Detect which cell encompasses the target text, then output its [X, Y] center coordinate. 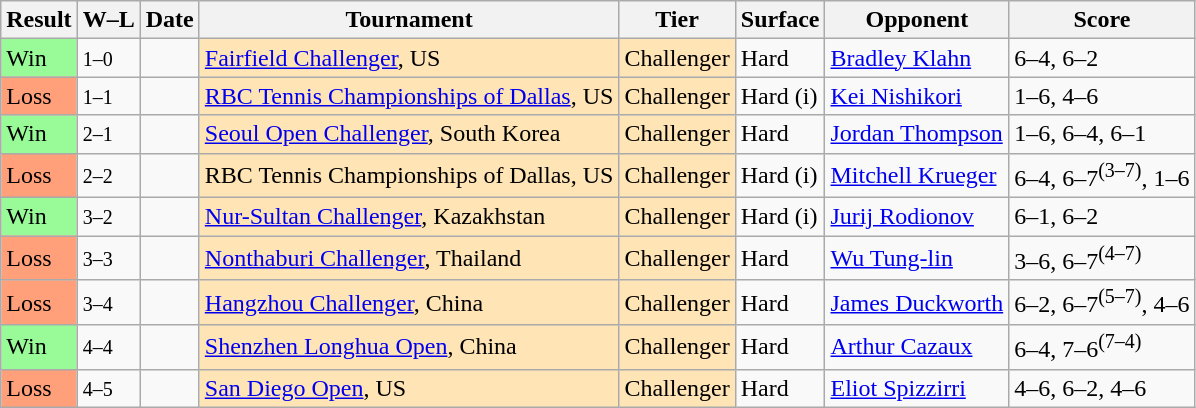
6–1, 6–2 [1102, 217]
Nur-Sultan Challenger, Kazakhstan [409, 217]
Score [1102, 20]
1–6, 4–6 [1102, 96]
Eliot Spizzirri [917, 388]
Bradley Klahn [917, 58]
Tournament [409, 20]
Arthur Cazaux [917, 348]
Hangzhou Challenger, China [409, 302]
Jordan Thompson [917, 134]
Tier [677, 20]
W–L [108, 20]
Date [170, 20]
4–5 [108, 388]
6–2, 6–7(5–7), 4–6 [1102, 302]
3–2 [108, 217]
Nonthaburi Challenger, Thailand [409, 258]
Mitchell Krueger [917, 176]
6–4, 7–6(7–4) [1102, 348]
3–4 [108, 302]
Kei Nishikori [917, 96]
4–6, 6–2, 4–6 [1102, 388]
2–1 [108, 134]
3–6, 6–7(4–7) [1102, 258]
3–3 [108, 258]
1–6, 6–4, 6–1 [1102, 134]
Surface [780, 20]
Jurij Rodionov [917, 217]
4–4 [108, 348]
Wu Tung-lin [917, 258]
1–1 [108, 96]
2–2 [108, 176]
Result [39, 20]
Seoul Open Challenger, South Korea [409, 134]
Opponent [917, 20]
James Duckworth [917, 302]
Shenzhen Longhua Open, China [409, 348]
Fairfield Challenger, US [409, 58]
6–4, 6–2 [1102, 58]
6–4, 6–7(3–7), 1–6 [1102, 176]
San Diego Open, US [409, 388]
1–0 [108, 58]
